Search for the cell housing the specified text and yield its (x, y) center coordinate. 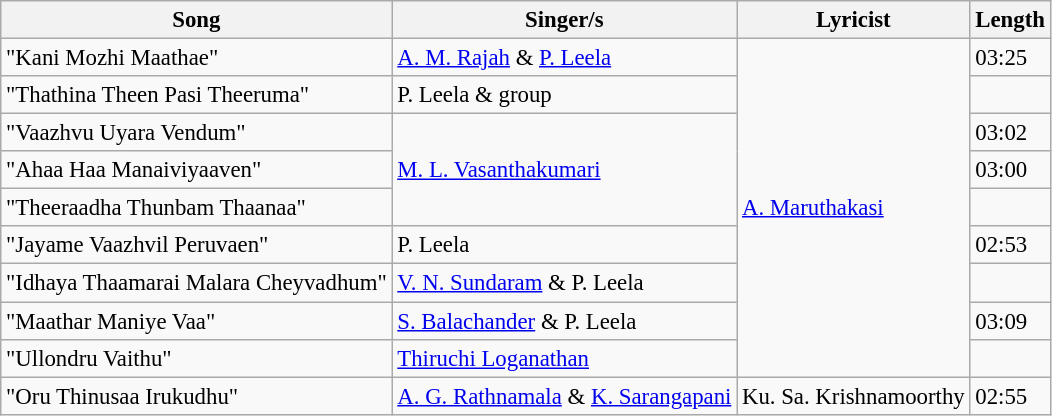
Lyricist (854, 20)
03:09 (1010, 321)
"Maathar Maniye Vaa" (196, 321)
Ku. Sa. Krishnamoorthy (854, 396)
A. Maruthakasi (854, 208)
03:00 (1010, 170)
"Idhaya Thaamarai Malara Cheyvadhum" (196, 283)
P. Leela (564, 245)
"Kani Mozhi Maathae" (196, 58)
M. L. Vasanthakumari (564, 170)
03:25 (1010, 58)
Song (196, 20)
S. Balachander & P. Leela (564, 321)
"Oru Thinusaa Irukudhu" (196, 396)
"Ullondru Vaithu" (196, 358)
"Jayame Vaazhvil Peruvaen" (196, 245)
03:02 (1010, 133)
Length (1010, 20)
A. G. Rathnamala & K. Sarangapani (564, 396)
02:55 (1010, 396)
A. M. Rajah & P. Leela (564, 58)
Singer/s (564, 20)
02:53 (1010, 245)
V. N. Sundaram & P. Leela (564, 283)
"Vaazhvu Uyara Vendum" (196, 133)
"Theeraadha Thunbam Thaanaa" (196, 208)
"Thathina Theen Pasi Theeruma" (196, 95)
"Ahaa Haa Manaiviyaaven" (196, 170)
Thiruchi Loganathan (564, 358)
P. Leela & group (564, 95)
